Locate the cell with the specified text and output its (x, y) center coordinate. 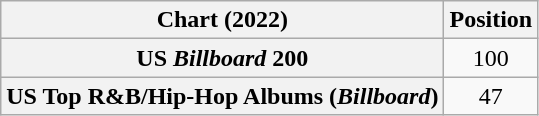
100 (491, 58)
47 (491, 96)
US Top R&B/Hip-Hop Albums (Billboard) (222, 96)
Position (491, 20)
Chart (2022) (222, 20)
US Billboard 200 (222, 58)
